Return the (X, Y) coordinate for the center point of the cell that contains the specified text.  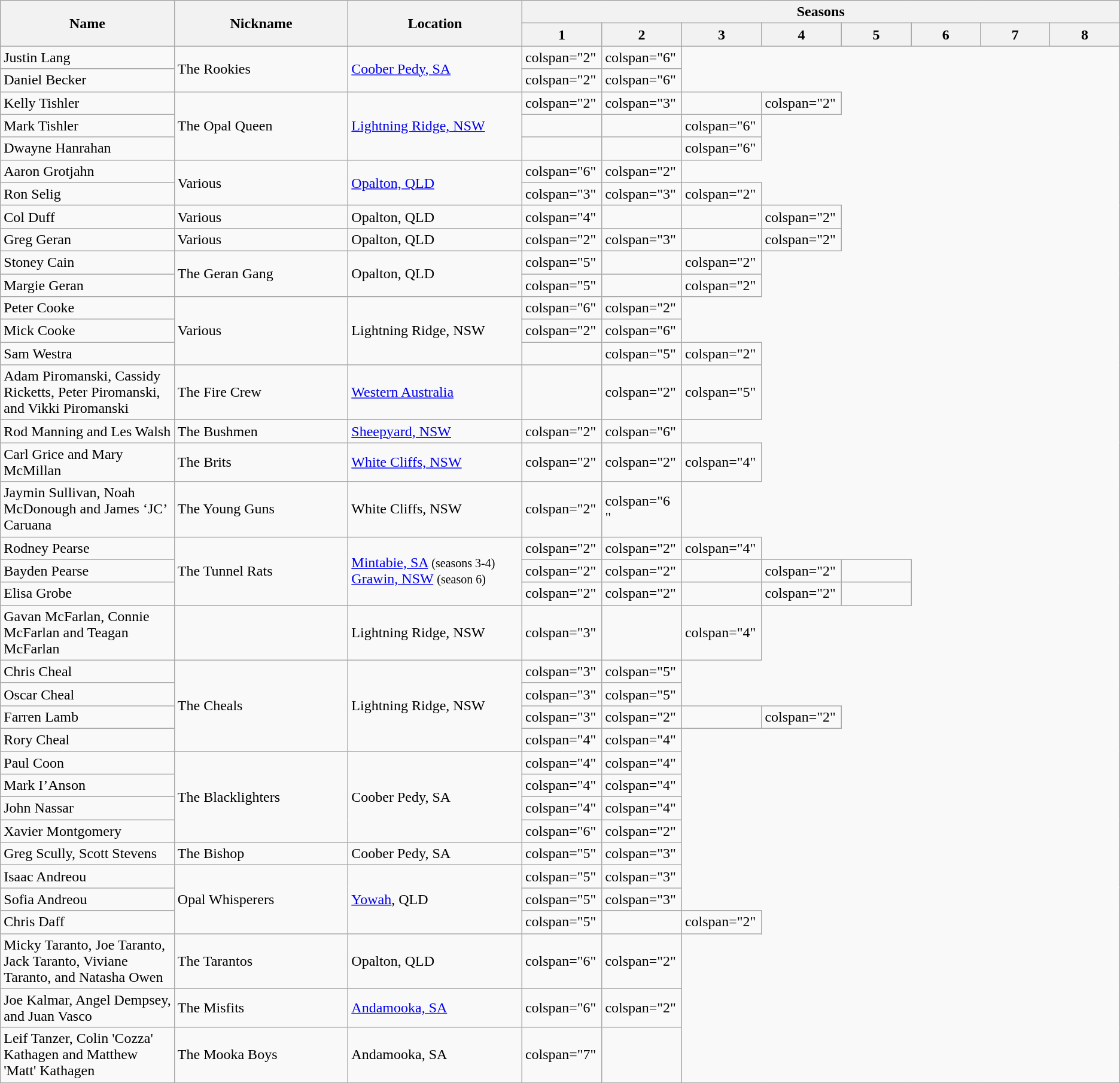
Micky Taranto, Joe Taranto, Jack Taranto, Viviane Taranto, and Natasha Owen (87, 961)
The Misfits (261, 1008)
Margie Geran (87, 285)
The Bishop (261, 854)
Col Duff (87, 217)
Location (436, 23)
Elisa Grobe (87, 594)
Opal Whisperers (261, 899)
The Brits (261, 462)
Peter Cooke (87, 308)
Jaymin Sullivan, Noah McDonough and James ‘JC’ Caruana (87, 509)
Xavier Montgomery (87, 831)
Oscar Cheal (87, 694)
The Cheals (261, 705)
The Blacklighters (261, 797)
colspan="7" (562, 1055)
1 (562, 35)
6 (946, 35)
Greg Geran (87, 239)
colspan="6 " (642, 509)
The Fire Crew (261, 393)
Farren Lamb (87, 717)
Rod Manning and Les Walsh (87, 431)
Isaac Andreou (87, 877)
Rory Cheal (87, 740)
7 (1015, 35)
Chris Daff (87, 922)
Seasons (821, 12)
8 (1085, 35)
Greg Scully, Scott Stevens (87, 854)
The Young Guns (261, 509)
Daniel Becker (87, 80)
Gavan McFarlan, Connie McFarlan and Teagan McFarlan (87, 632)
Mick Cooke (87, 331)
Sofia Andreou (87, 899)
John Nassar (87, 808)
Carl Grice and Mary McMillan (87, 462)
The Rookies (261, 69)
Name (87, 23)
Mark I’Anson (87, 786)
Mark Tishler (87, 126)
Kelly Tishler (87, 103)
Dwayne Hanrahan (87, 148)
Ron Selig (87, 194)
Stoney Cain (87, 262)
The Tarantos (261, 961)
The Opal Queen (261, 126)
Adam Piromanski, Cassidy Ricketts, Peter Piromanski, and Vikki Piromanski (87, 393)
Joe Kalmar, Angel Dempsey, and Juan Vasco (87, 1008)
The Mooka Boys (261, 1055)
Sheepyard, NSW (436, 431)
The Geran Gang (261, 273)
4 (802, 35)
Western Australia (436, 393)
5 (876, 35)
Nickname (261, 23)
Paul Coon (87, 763)
Leif Tanzer, Colin 'Cozza' Kathagen and Matthew 'Matt' Kathagen (87, 1055)
Sam Westra (87, 354)
3 (722, 35)
Aaron Grotjahn (87, 171)
Yowah, QLD (436, 899)
2 (642, 35)
The Tunnel Rats (261, 571)
Justin Lang (87, 57)
The Bushmen (261, 431)
Chris Cheal (87, 671)
Mintabie, SA (seasons 3-4) Grawin, NSW (season 6) (436, 571)
Rodney Pearse (87, 548)
Bayden Pearse (87, 571)
